For the text-containing cell, return its midpoint in (x, y) coordinate format. 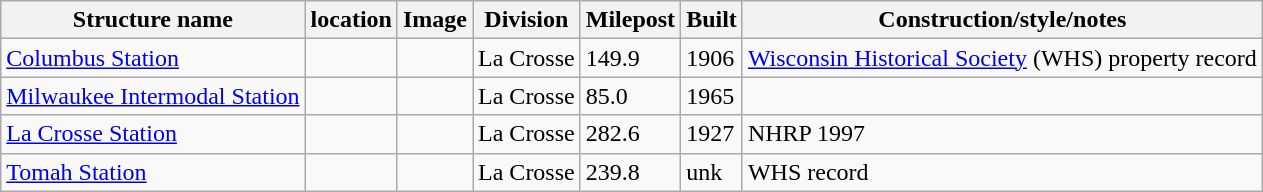
NHRP 1997 (1002, 134)
Tomah Station (153, 172)
149.9 (630, 58)
Construction/style/notes (1002, 20)
WHS record (1002, 172)
282.6 (630, 134)
location (351, 20)
Milwaukee Intermodal Station (153, 96)
239.8 (630, 172)
Image (434, 20)
1927 (712, 134)
1906 (712, 58)
Wisconsin Historical Society (WHS) property record (1002, 58)
Structure name (153, 20)
Milepost (630, 20)
La Crosse Station (153, 134)
85.0 (630, 96)
unk (712, 172)
Built (712, 20)
Division (527, 20)
1965 (712, 96)
Columbus Station (153, 58)
